Detect which cell encompasses the target text, then output its (X, Y) center coordinate. 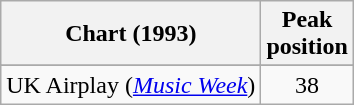
UK Airplay (Music Week) (131, 85)
Chart (1993) (131, 34)
Peakposition (307, 34)
38 (307, 85)
